Return the (X, Y) coordinate for the center point of the cell that contains the specified text.  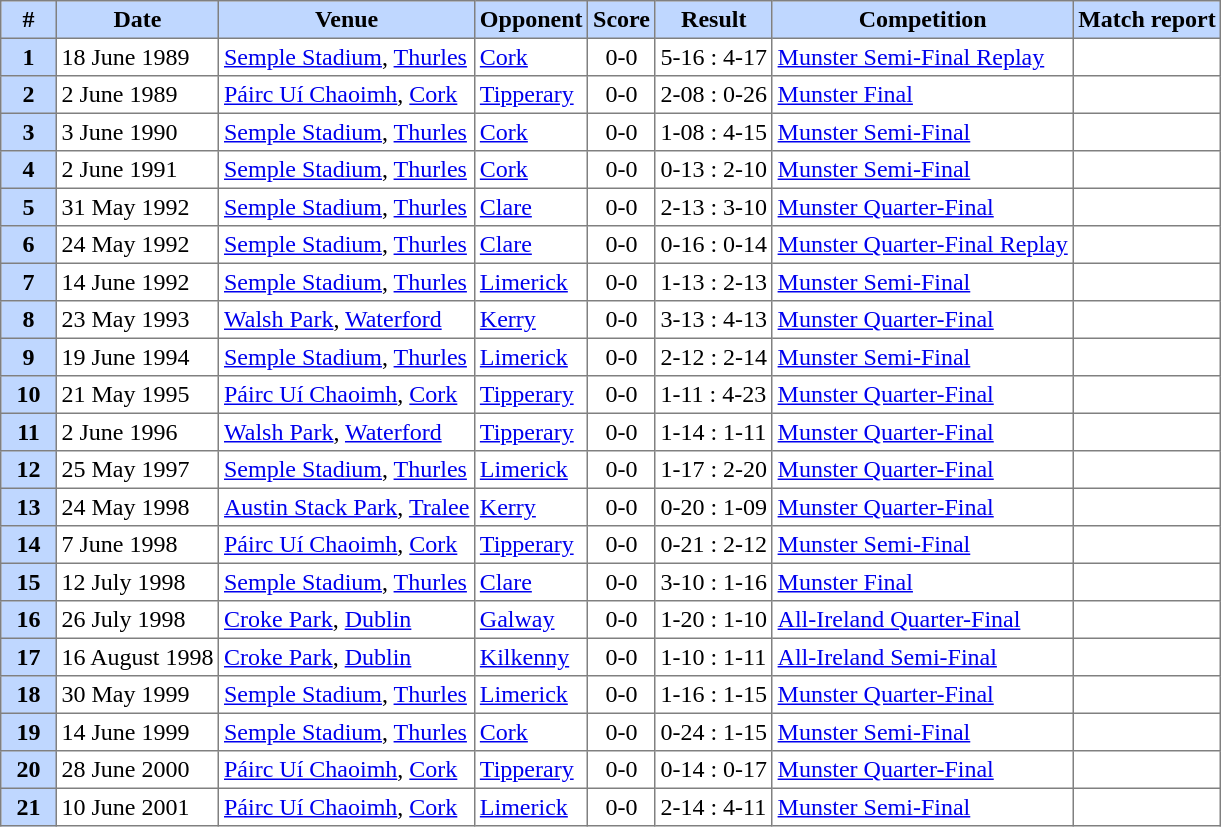
10 (29, 395)
21 (29, 807)
Result (714, 20)
3-10 : 1-16 (714, 582)
2-13 : 3-10 (714, 207)
23 May 1993 (138, 320)
12 (29, 470)
Kilkenny (532, 657)
Competition (922, 20)
3 June 1990 (138, 132)
2 (29, 95)
0-16 : 0-14 (714, 245)
2 June 1989 (138, 95)
31 May 1992 (138, 207)
16 August 1998 (138, 657)
8 (29, 320)
Austin Stack Park, Tralee (347, 507)
All-Ireland Semi-Final (922, 657)
Score (622, 20)
3 (29, 132)
All-Ireland Quarter-Final (922, 620)
18 (29, 695)
0-21 : 2-12 (714, 545)
19 June 1994 (138, 357)
2-14 : 4-11 (714, 807)
7 (29, 282)
2 June 1991 (138, 170)
25 May 1997 (138, 470)
Munster Semi-Final Replay (922, 57)
10 June 2001 (138, 807)
30 May 1999 (138, 695)
Galway (532, 620)
5-16 : 4-17 (714, 57)
11 (29, 432)
13 (29, 507)
24 May 1998 (138, 507)
1 (29, 57)
1-16 : 1-15 (714, 695)
16 (29, 620)
19 (29, 732)
2-08 : 0-26 (714, 95)
Venue (347, 20)
14 June 1992 (138, 282)
0-14 : 0-17 (714, 770)
14 June 1999 (138, 732)
# (29, 20)
Munster Quarter-Final Replay (922, 245)
14 (29, 545)
0-13 : 2-10 (714, 170)
2 June 1996 (138, 432)
20 (29, 770)
28 June 2000 (138, 770)
5 (29, 207)
4 (29, 170)
6 (29, 245)
7 June 1998 (138, 545)
18 June 1989 (138, 57)
1-20 : 1-10 (714, 620)
12 July 1998 (138, 582)
1-17 : 2-20 (714, 470)
1-14 : 1-11 (714, 432)
Date (138, 20)
0-20 : 1-09 (714, 507)
21 May 1995 (138, 395)
24 May 1992 (138, 245)
1-08 : 4-15 (714, 132)
3-13 : 4-13 (714, 320)
2-12 : 2-14 (714, 357)
Match report (1147, 20)
0-24 : 1-15 (714, 732)
15 (29, 582)
9 (29, 357)
1-11 : 4-23 (714, 395)
1-10 : 1-11 (714, 657)
26 July 1998 (138, 620)
17 (29, 657)
Opponent (532, 20)
1-13 : 2-13 (714, 282)
